Determine the [X, Y] coordinate at the center of the cell enclosing the given text.  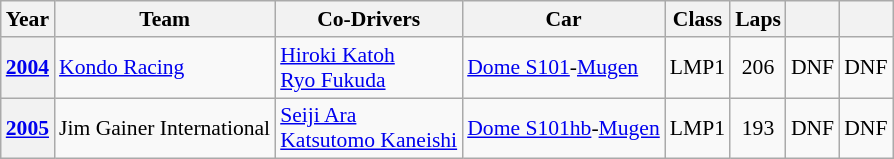
193 [758, 128]
Jim Gainer International [164, 128]
Seiji Ara Katsutomo Kaneishi [368, 128]
Kondo Racing [164, 68]
206 [758, 68]
Class [698, 19]
Year [28, 19]
Car [564, 19]
Dome S101-Mugen [564, 68]
Hiroki Katoh Ryo Fukuda [368, 68]
Team [164, 19]
Co-Drivers [368, 19]
Dome S101hb-Mugen [564, 128]
2005 [28, 128]
Laps [758, 19]
2004 [28, 68]
